Find where the given text appears and provide that cell's center as [X, Y] coordinate. 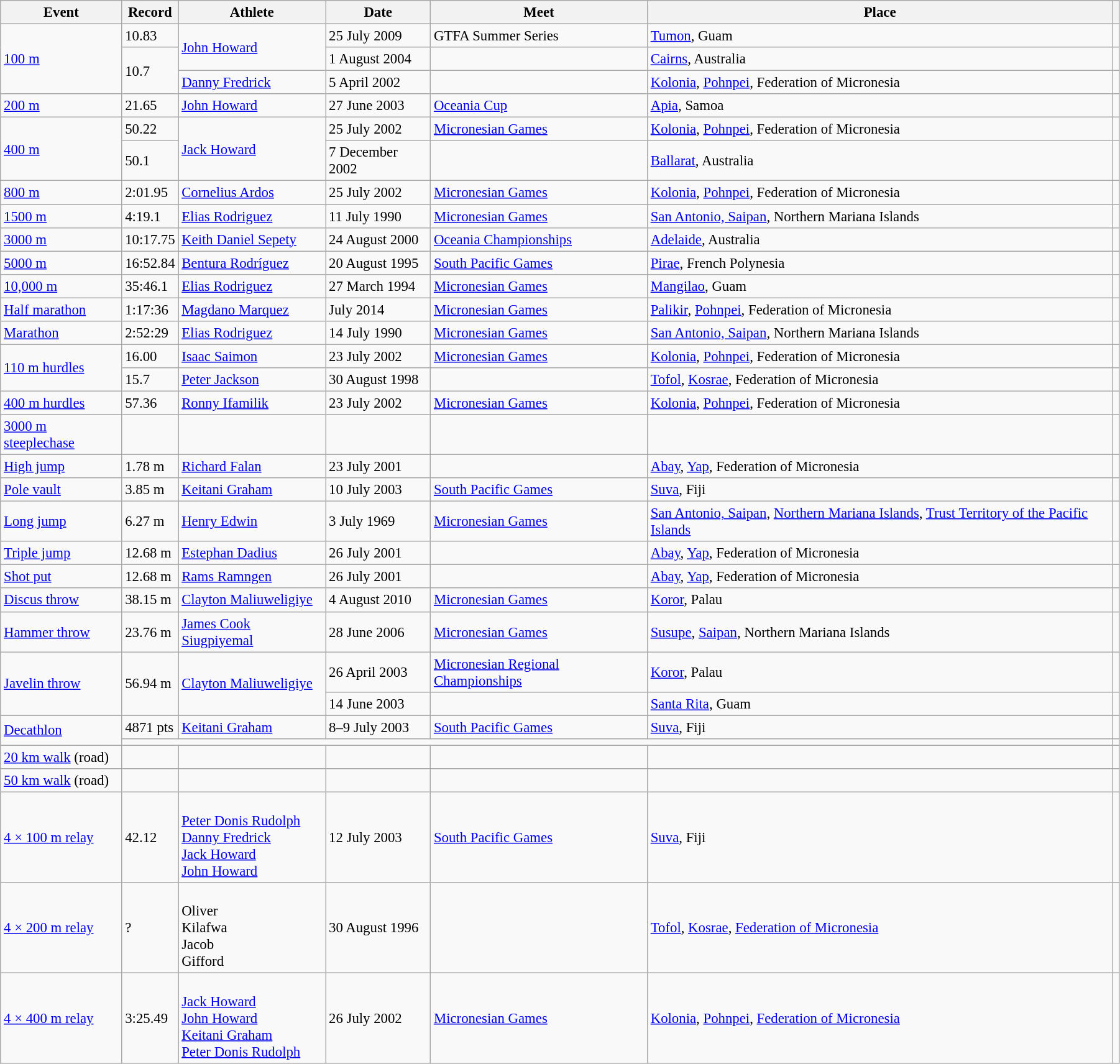
4 × 200 m relay [61, 928]
4 × 400 m relay [61, 1019]
Magdano Marquez [252, 310]
10 July 2003 [378, 490]
25 July 2009 [378, 36]
Triple jump [61, 553]
8–9 July 2003 [378, 727]
Marathon [61, 333]
Susupe, Saipan, Northern Mariana Islands [879, 631]
26 April 2003 [378, 672]
1:17:36 [150, 310]
Palikir, Pohnpei, Federation of Micronesia [879, 310]
? [150, 928]
6.27 m [150, 522]
2:52:29 [150, 333]
Date [378, 12]
Santa Rita, Guam [879, 704]
Cornelius Ardos [252, 193]
Adelaide, Australia [879, 239]
10,000 m [61, 286]
50.1 [150, 160]
Oceania Championships [539, 239]
Keith Daniel Sepety [252, 239]
200 m [61, 106]
Pole vault [61, 490]
3.85 m [150, 490]
20 August 1995 [378, 263]
2:01.95 [150, 193]
14 June 2003 [378, 704]
Record [150, 12]
4871 pts [150, 727]
Ballarat, Australia [879, 160]
1 August 2004 [378, 59]
San Antonio, Saipan, Northern Mariana Islands, Trust Territory of the Pacific Islands [879, 522]
Apia, Samoa [879, 106]
20 km walk (road) [61, 757]
50 km walk (road) [61, 781]
Event [61, 12]
5000 m [61, 263]
1500 m [61, 216]
23 July 2001 [378, 467]
50.22 [150, 129]
15.7 [150, 380]
Oceania Cup [539, 106]
Micronesian Regional Championships [539, 672]
Place [879, 12]
Estephan Dadius [252, 553]
Shot put [61, 577]
Richard Falan [252, 467]
July 2014 [378, 310]
Bentura Rodríguez [252, 263]
12 July 2003 [378, 837]
35:46.1 [150, 286]
Jack Howard [252, 149]
3000 m steeplechase [61, 435]
Rams Ramngen [252, 577]
4:19.1 [150, 216]
10.7 [150, 71]
800 m [61, 193]
5 April 2002 [378, 83]
Peter Jackson [252, 380]
16.00 [150, 356]
42.12 [150, 837]
100 m [61, 60]
14 July 1990 [378, 333]
400 m hurdles [61, 403]
Tumon, Guam [879, 36]
30 August 1998 [378, 380]
3000 m [61, 239]
28 June 2006 [378, 631]
Long jump [61, 522]
400 m [61, 149]
27 March 1994 [378, 286]
Ronny Ifamilik [252, 403]
Athlete [252, 12]
30 August 1996 [378, 928]
GTFA Summer Series [539, 36]
16:52.84 [150, 263]
21.65 [150, 106]
7 December 2002 [378, 160]
23.76 m [150, 631]
Henry Edwin [252, 522]
38.15 m [150, 600]
10:17.75 [150, 239]
Hammer throw [61, 631]
Javelin throw [61, 684]
4 August 2010 [378, 600]
Half marathon [61, 310]
Mangilao, Guam [879, 286]
Isaac Saimon [252, 356]
1.78 m [150, 467]
OliverKilafwaJacobGifford [252, 928]
Danny Fredrick [252, 83]
110 m hurdles [61, 368]
3 July 1969 [378, 522]
26 July 2002 [378, 1019]
4 × 100 m relay [61, 837]
Decathlon [61, 730]
24 August 2000 [378, 239]
Discus throw [61, 600]
3:25.49 [150, 1019]
James Cook Siugpiyemal [252, 631]
Cairns, Australia [879, 59]
Meet [539, 12]
Jack HowardJohn HowardKeitani GrahamPeter Donis Rudolph [252, 1019]
Peter Donis RudolphDanny FredrickJack HowardJohn Howard [252, 837]
10.83 [150, 36]
Pirae, French Polynesia [879, 263]
56.94 m [150, 684]
11 July 1990 [378, 216]
High jump [61, 467]
57.36 [150, 403]
27 June 2003 [378, 106]
